Extract the (X, Y) coordinate from the center of the cell holding the provided text.  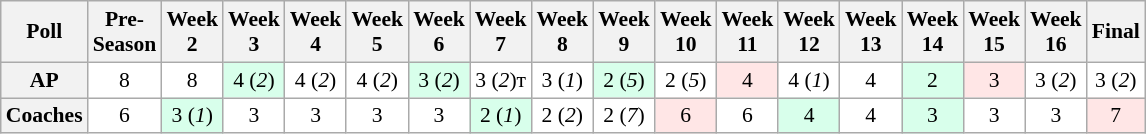
Poll (44, 32)
Week15 (994, 32)
Coaches (44, 116)
Week16 (1056, 32)
Week8 (562, 32)
AP (44, 80)
Week13 (871, 32)
2 (933, 80)
3 (2)т (501, 80)
Week12 (809, 32)
Week7 (501, 32)
Week5 (377, 32)
Week3 (254, 32)
7 (1116, 116)
Week6 (439, 32)
Pre-Season (125, 32)
Week14 (933, 32)
Week10 (686, 32)
Week9 (624, 32)
Final (1116, 32)
Week4 (316, 32)
2 (7) (624, 116)
4 (1) (809, 80)
2 (1) (501, 116)
Week2 (192, 32)
Week11 (748, 32)
2 (2) (562, 116)
